Find where the given text appears and provide that cell's center as [x, y] coordinate. 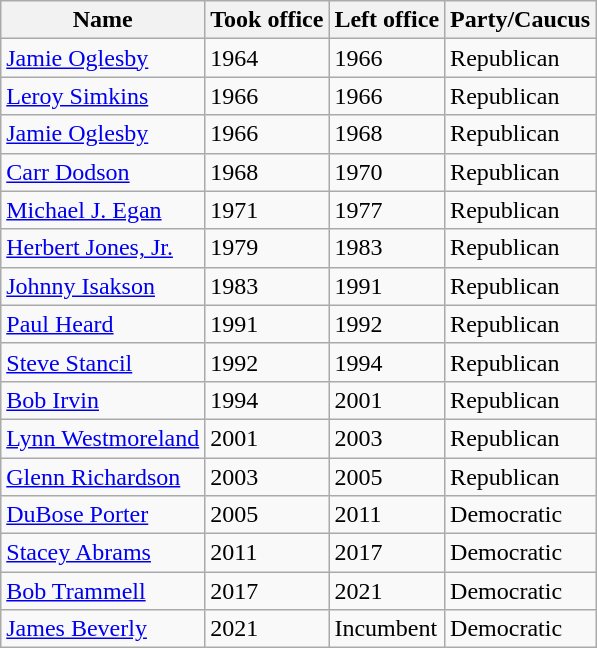
Name [103, 20]
1964 [267, 58]
Herbert Jones, Jr. [103, 248]
Stacey Abrams [103, 553]
1970 [387, 172]
Bob Irvin [103, 400]
Incumbent [387, 629]
James Beverly [103, 629]
Glenn Richardson [103, 477]
Leroy Simkins [103, 96]
Johnny Isakson [103, 286]
DuBose Porter [103, 515]
Steve Stancil [103, 362]
1979 [267, 248]
Paul Heard [103, 324]
Carr Dodson [103, 172]
Party/Caucus [520, 20]
Lynn Westmoreland [103, 438]
1977 [387, 210]
Left office [387, 20]
Took office [267, 20]
Bob Trammell [103, 591]
Michael J. Egan [103, 210]
1971 [267, 210]
